Identify which cell holds the provided text, then report its (x, y) central coordinate. 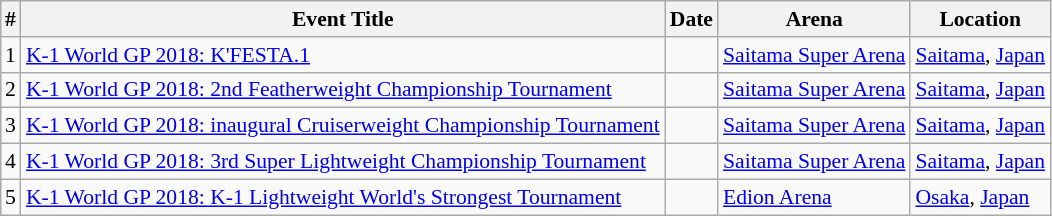
K-1 World GP 2018: inaugural Cruiserweight Championship Tournament (343, 126)
K-1 World GP 2018: 2nd Featherweight Championship Tournament (343, 90)
Osaka, Japan (980, 197)
K-1 World GP 2018: K-1 Lightweight World's Strongest Tournament (343, 197)
5 (10, 197)
K-1 World GP 2018: 3rd Super Lightweight Championship Tournament (343, 162)
Location (980, 19)
2 (10, 90)
Arena (814, 19)
# (10, 19)
Event Title (343, 19)
4 (10, 162)
Edion Arena (814, 197)
K-1 World GP 2018: K'FESTA.1 (343, 55)
1 (10, 55)
3 (10, 126)
Date (692, 19)
